Search for the cell housing the specified text and yield its (X, Y) center coordinate. 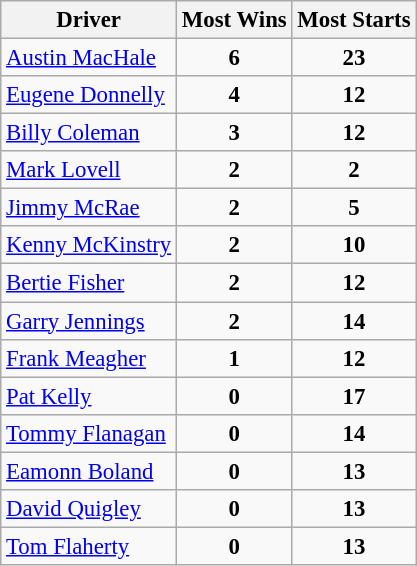
Tom Flaherty (89, 546)
Eamonn Boland (89, 471)
Billy Coleman (89, 133)
Jimmy McRae (89, 208)
4 (234, 95)
Frank Meagher (89, 358)
Most Starts (354, 20)
Most Wins (234, 20)
1 (234, 358)
Garry Jennings (89, 321)
Bertie Fisher (89, 283)
Tommy Flanagan (89, 433)
6 (234, 58)
Eugene Donnelly (89, 95)
Kenny McKinstry (89, 245)
Mark Lovell (89, 170)
10 (354, 245)
Pat Kelly (89, 396)
17 (354, 396)
David Quigley (89, 509)
5 (354, 208)
Driver (89, 20)
Austin MacHale (89, 58)
3 (234, 133)
23 (354, 58)
